For the text-containing cell, return its midpoint in [X, Y] coordinate format. 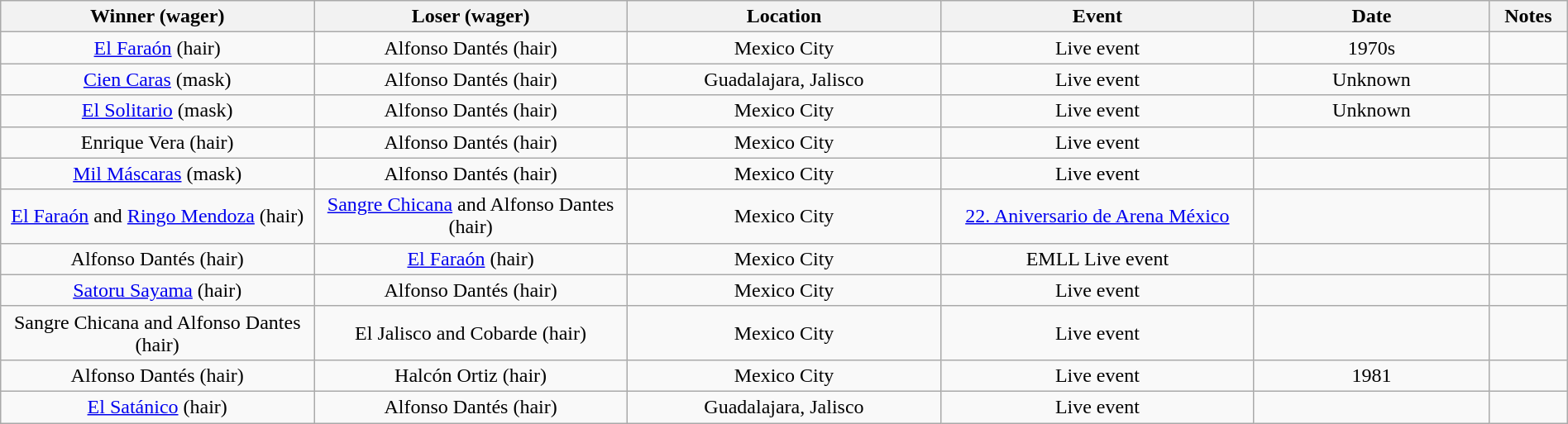
22. Aniversario de Arena México [1097, 217]
El Jalisco and Cobarde (hair) [471, 332]
1981 [1371, 375]
Location [784, 17]
Mil Máscaras (mask) [157, 174]
EMLL Live event [1097, 259]
Loser (wager) [471, 17]
Winner (wager) [157, 17]
Date [1371, 17]
El Solitario (mask) [157, 111]
El Satánico (hair) [157, 407]
El Faraón and Ringo Mendoza (hair) [157, 217]
Satoru Sayama (hair) [157, 290]
Cien Caras (mask) [157, 79]
1970s [1371, 48]
Enrique Vera (hair) [157, 142]
Notes [1528, 17]
Halcón Ortiz (hair) [471, 375]
Event [1097, 17]
